Return (X, Y) of the center of cell containing provided text 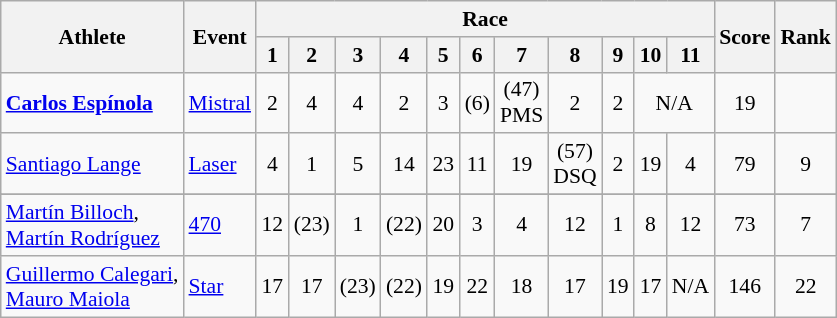
Score (744, 36)
Event (220, 36)
Race (485, 19)
(57)DSQ (574, 164)
Star (220, 286)
18 (522, 286)
Mistral (220, 102)
470 (220, 226)
Carlos Espínola (92, 102)
Guillermo Calegari, Mauro Maiola (92, 286)
Athlete (92, 36)
10 (650, 55)
(47)PMS (522, 102)
Martín Billoch, Martín Rodríguez (92, 226)
20 (444, 226)
Santiago Lange (92, 164)
73 (744, 226)
Laser (220, 164)
146 (744, 286)
14 (404, 164)
(6) (478, 102)
79 (744, 164)
Rank (806, 36)
23 (444, 164)
6 (478, 55)
